Provide the (X, Y) coordinate of the cell's center where the given text is located.  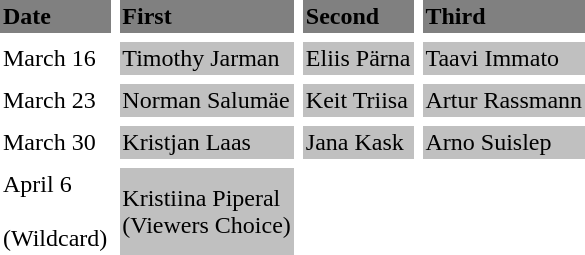
Second (358, 16)
Date (55, 16)
Timothy Jarman (206, 58)
Norman Salumäe (206, 100)
April 6(Wildcard) (55, 212)
Jana Kask (358, 142)
Taavi Immato (504, 58)
Keit Triisa (358, 100)
March 23 (55, 100)
Kristiina Piperal(Viewers Choice) (206, 212)
Third (504, 16)
First (206, 16)
Arno Suislep (504, 142)
Kristjan Laas (206, 142)
Eliis Pärna (358, 58)
March 16 (55, 58)
March 30 (55, 142)
Artur Rassmann (504, 100)
